Return the (X, Y) coordinate for the center point of the cell that contains the specified text.  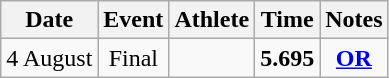
Time (288, 20)
Date (50, 20)
Event (134, 20)
5.695 (288, 58)
4 August (50, 58)
Notes (354, 20)
Athlete (212, 20)
OR (354, 58)
Final (134, 58)
